Return the [X, Y] coordinate for the center point of the cell that contains the specified text.  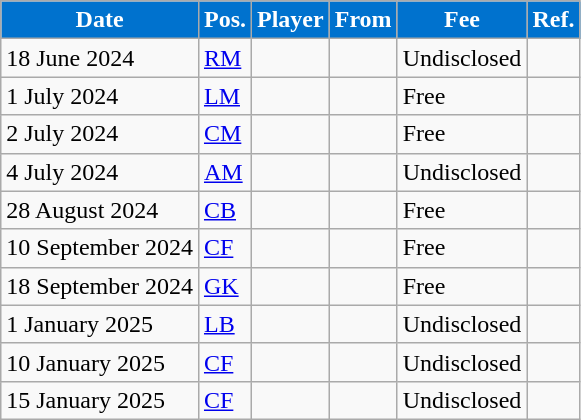
CM [224, 134]
LB [224, 324]
2 July 2024 [100, 134]
Player [291, 20]
Pos. [224, 20]
10 September 2024 [100, 248]
1 January 2025 [100, 324]
RM [224, 58]
From [363, 20]
28 August 2024 [100, 210]
CB [224, 210]
15 January 2025 [100, 400]
18 June 2024 [100, 58]
Ref. [554, 20]
18 September 2024 [100, 286]
1 July 2024 [100, 96]
GK [224, 286]
AM [224, 172]
4 July 2024 [100, 172]
LM [224, 96]
Date [100, 20]
Fee [462, 20]
10 January 2025 [100, 362]
